Search for the cell housing the specified text and yield its (X, Y) center coordinate. 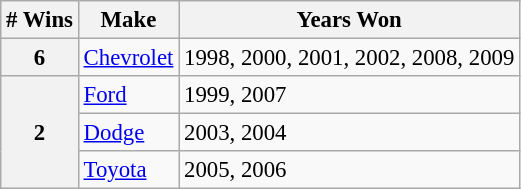
Chevrolet (128, 58)
Dodge (128, 133)
6 (40, 58)
2 (40, 132)
2005, 2006 (350, 170)
Ford (128, 95)
Toyota (128, 170)
Years Won (350, 20)
Make (128, 20)
# Wins (40, 20)
2003, 2004 (350, 133)
1999, 2007 (350, 95)
1998, 2000, 2001, 2002, 2008, 2009 (350, 58)
